Detect which cell encompasses the target text, then output its [X, Y] center coordinate. 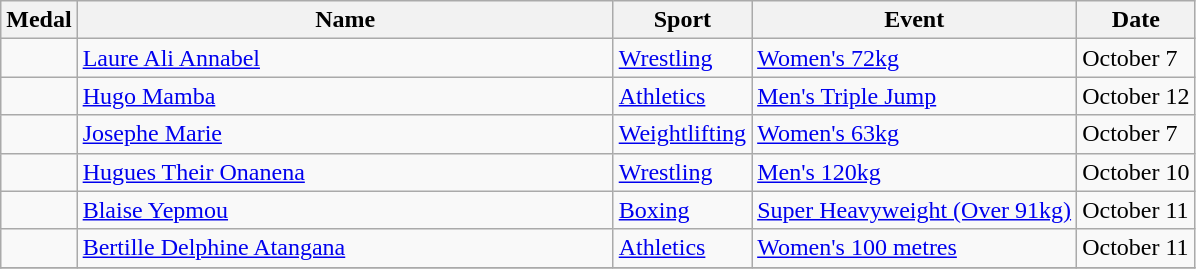
Boxing [682, 210]
Hugo Mamba [345, 96]
Men's Triple Jump [914, 96]
Medal [39, 20]
Josephe Marie [345, 134]
Name [345, 20]
Women's 63kg [914, 134]
Women's 72kg [914, 58]
Weightlifting [682, 134]
October 10 [1136, 172]
Sport [682, 20]
Super Heavyweight (Over 91kg) [914, 210]
Blaise Yepmou [345, 210]
Laure Ali Annabel [345, 58]
Men's 120kg [914, 172]
Date [1136, 20]
October 12 [1136, 96]
Hugues Their Onanena [345, 172]
Bertille Delphine Atangana [345, 248]
Event [914, 20]
Women's 100 metres [914, 248]
